Scan for the cell matching the given text and deliver its [X, Y] coordinate at center. 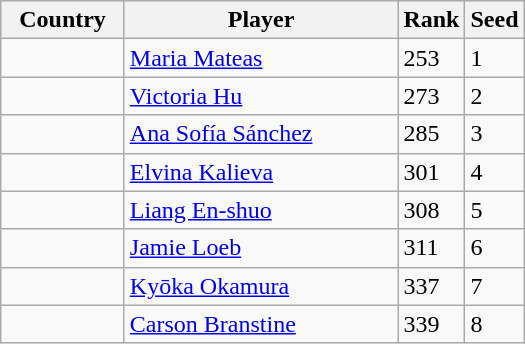
Liang En-shuo [261, 210]
1 [494, 58]
308 [432, 210]
8 [494, 324]
5 [494, 210]
339 [432, 324]
285 [432, 134]
6 [494, 248]
Kyōka Okamura [261, 286]
273 [432, 96]
Jamie Loeb [261, 248]
Player [261, 20]
Elvina Kalieva [261, 172]
337 [432, 286]
2 [494, 96]
Country [63, 20]
301 [432, 172]
Victoria Hu [261, 96]
Carson Branstine [261, 324]
Rank [432, 20]
Ana Sofía Sánchez [261, 134]
4 [494, 172]
Maria Mateas [261, 58]
3 [494, 134]
Seed [494, 20]
311 [432, 248]
253 [432, 58]
7 [494, 286]
